Locate the cell with the specified text and output its [x, y] center coordinate. 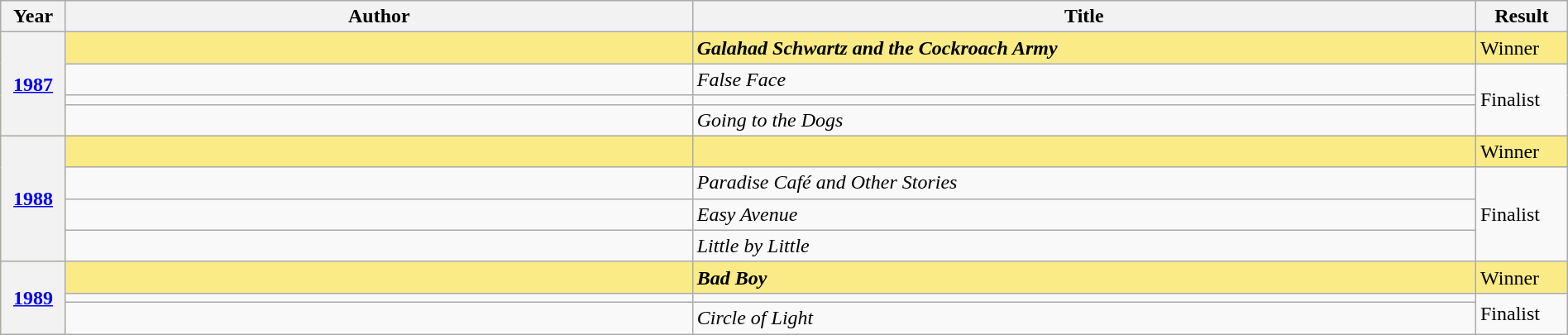
Title [1083, 17]
Result [1522, 17]
Year [33, 17]
Going to the Dogs [1083, 120]
1989 [33, 298]
False Face [1083, 79]
Author [379, 17]
1988 [33, 199]
Circle of Light [1083, 318]
1987 [33, 84]
Galahad Schwartz and the Cockroach Army [1083, 48]
Easy Avenue [1083, 214]
Little by Little [1083, 246]
Bad Boy [1083, 277]
Paradise Café and Other Stories [1083, 183]
